Provide the [x, y] coordinate of the cell's center where the given text is located.  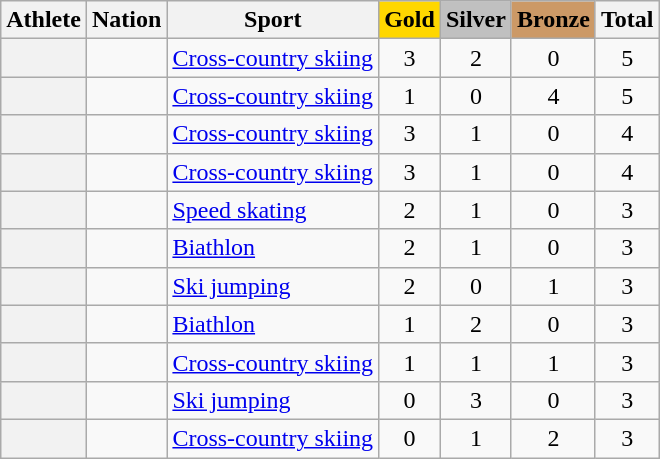
Nation [126, 20]
Silver [476, 20]
Speed skating [273, 210]
Sport [273, 20]
Bronze [553, 20]
Athlete [44, 20]
Total [627, 20]
Gold [410, 20]
